Return [x, y] of the center of cell containing provided text 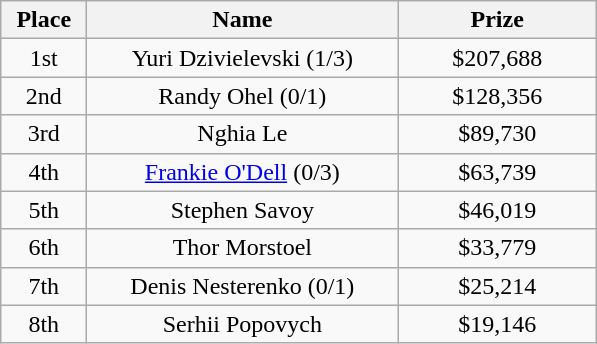
$19,146 [498, 324]
Yuri Dzivielevski (1/3) [242, 58]
Randy Ohel (0/1) [242, 96]
3rd [44, 134]
Place [44, 20]
Name [242, 20]
Prize [498, 20]
$89,730 [498, 134]
Stephen Savoy [242, 210]
$25,214 [498, 286]
$46,019 [498, 210]
$128,356 [498, 96]
2nd [44, 96]
Frankie O'Dell (0/3) [242, 172]
1st [44, 58]
$63,739 [498, 172]
Denis Nesterenko (0/1) [242, 286]
4th [44, 172]
$33,779 [498, 248]
7th [44, 286]
Serhii Popovych [242, 324]
6th [44, 248]
8th [44, 324]
Nghia Le [242, 134]
5th [44, 210]
$207,688 [498, 58]
Thor Morstoel [242, 248]
